Output the [X, Y] coordinate of the center of the cell containing the given text.  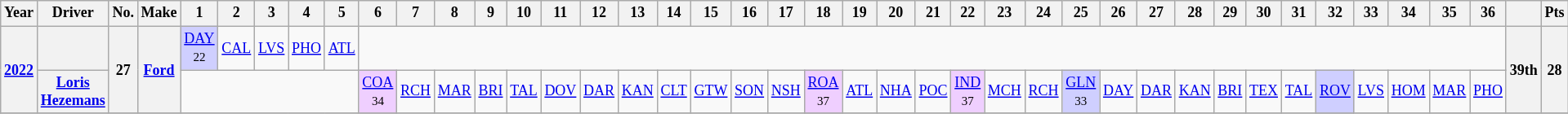
6 [377, 13]
39th [1523, 70]
CLT [673, 92]
8 [454, 13]
GTW [711, 92]
TEX [1264, 92]
Pts [1554, 13]
5 [342, 13]
33 [1371, 13]
9 [490, 13]
DAY [1119, 92]
21 [933, 13]
COA34 [377, 92]
35 [1450, 13]
NSH [786, 92]
Driver [73, 13]
24 [1043, 13]
11 [561, 13]
7 [416, 13]
18 [824, 13]
POC [933, 92]
30 [1264, 13]
12 [600, 13]
26 [1119, 13]
20 [896, 13]
CAL [237, 48]
31 [1298, 13]
ROA37 [824, 92]
15 [711, 13]
SON [750, 92]
Ford [159, 70]
19 [860, 13]
HOM [1409, 92]
2022 [20, 70]
MCH [1005, 92]
Loris Hezemans [73, 92]
32 [1335, 13]
GLN 33 [1081, 92]
25 [1081, 13]
34 [1409, 13]
36 [1489, 13]
3 [271, 13]
2 [237, 13]
16 [750, 13]
IND37 [967, 92]
No. [123, 13]
Year [20, 13]
Make [159, 13]
ROV [1335, 92]
29 [1231, 13]
23 [1005, 13]
13 [637, 13]
1 [199, 13]
14 [673, 13]
22 [967, 13]
4 [307, 13]
DAY22 [199, 48]
NHA [896, 92]
DOV [561, 92]
10 [524, 13]
17 [786, 13]
